Search for the cell housing the specified text and yield its [X, Y] center coordinate. 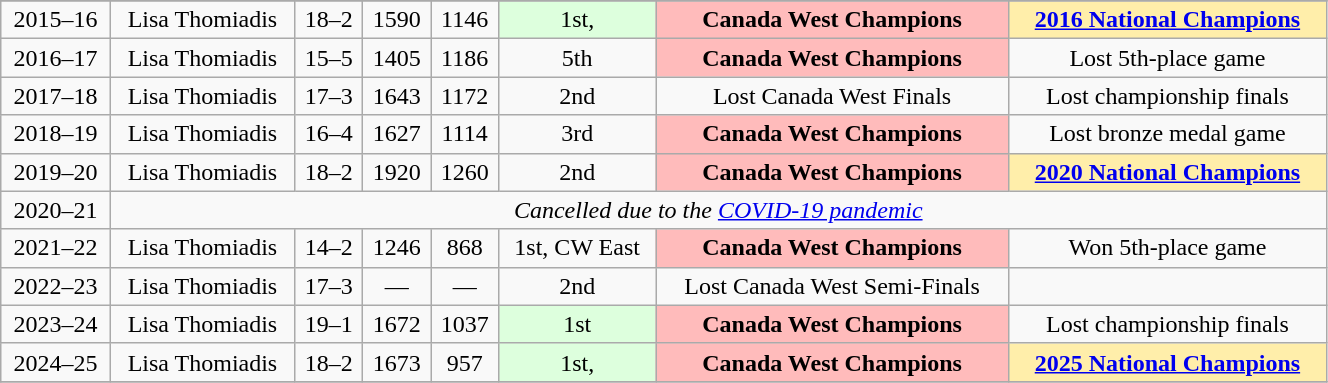
Lost 5th-place game [1167, 58]
2017–18 [56, 96]
1405 [397, 58]
Lost bronze medal game [1167, 134]
1172 [465, 96]
2025 National Champions [1167, 362]
5th [578, 58]
16–4 [329, 134]
957 [465, 362]
2016–17 [56, 58]
Lost Canada West Finals [832, 96]
1037 [465, 324]
1260 [465, 172]
1672 [397, 324]
2015–16 [56, 20]
15–5 [329, 58]
1246 [397, 248]
2022–23 [56, 286]
Cancelled due to the COVID-19 pandemic [718, 210]
1st, CW East [578, 248]
1920 [397, 172]
19–1 [329, 324]
1643 [397, 96]
14–2 [329, 248]
1673 [397, 362]
2018–19 [56, 134]
868 [465, 248]
1627 [397, 134]
1186 [465, 58]
1114 [465, 134]
Lost Canada West Semi-Finals [832, 286]
2020–21 [56, 210]
1st [578, 324]
Won 5th-place game [1167, 248]
2016 National Champions [1167, 20]
2024–25 [56, 362]
2019–20 [56, 172]
1590 [397, 20]
3rd [578, 134]
2020 National Champions [1167, 172]
2023–24 [56, 324]
2021–22 [56, 248]
1146 [465, 20]
